Return the [x, y] coordinate for the center point of the cell that contains the specified text.  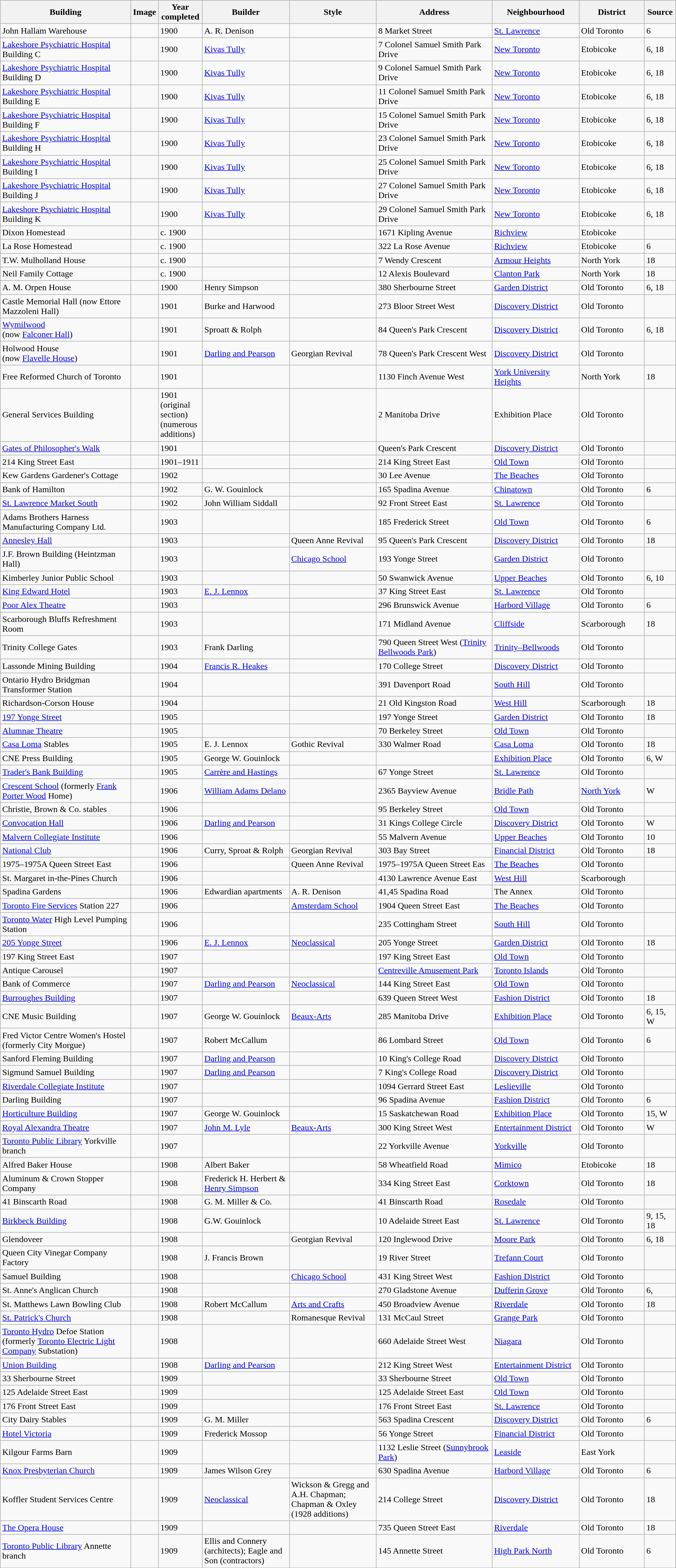
Mimico [536, 1165]
Kew Gardens Gardener's Cottage [66, 476]
25 Colonel Samuel Smith Park Drive [434, 167]
Horticulture Building [66, 1114]
Style [333, 12]
Lassonde Mining Building [66, 666]
2 Manitoba Drive [434, 415]
330 Walmer Road [434, 744]
Lakeshore Psychiatric Hospital Building C [66, 49]
120 Inglewood Drive [434, 1239]
450 Broadview Avenue [434, 1304]
Rosedale [536, 1202]
58 Wheatfield Road [434, 1165]
Toronto Fire Services Station 227 [66, 906]
John William Siddall [246, 503]
1132 Leslie Street (Sunnybrook Park) [434, 1452]
95 Queen's Park Crescent [434, 540]
11 Colonel Samuel Smith Park Drive [434, 96]
273 Bloor Street West [434, 306]
Crescent School (formerly Frank Porter Wood Home) [66, 791]
1975–1975A Queen Street Eas [434, 864]
Bridle Path [536, 791]
431 King Street West [434, 1276]
Ellis and Connery (architects); Eagle and Son (contractors) [246, 1551]
Koffler Student Services Centre [66, 1499]
Alumnae Theatre [66, 731]
214 College Street [434, 1499]
270 Gladstone Avenue [434, 1290]
41,45 Spadina Road [434, 892]
Casa Loma [536, 744]
Curry, Sproat & Rolph [246, 851]
Annesley Hall [66, 540]
Bank of Hamilton [66, 489]
J. Francis Brown [246, 1258]
Chinatown [536, 489]
Cliffside [536, 624]
1975–1975A Queen Street East [66, 864]
6, [660, 1290]
6, 10 [660, 578]
86 Lombard Street [434, 1040]
391 Davenport Road [434, 684]
96 Spadina Avenue [434, 1100]
12 Alexis Boulevard [434, 274]
84 Queen's Park Crescent [434, 330]
Scarborough Bluffs Refreshment Room [66, 624]
G. W. Gouinlock [246, 489]
City Dairy Stables [66, 1420]
Samuel Building [66, 1276]
Niagara [536, 1341]
Poor Alex Theatre [66, 605]
67 Yonge Street [434, 772]
630 Spadina Avenue [434, 1471]
Burroughes Building [66, 998]
Riverdale Collegiate Institute [66, 1086]
Frank Darling [246, 648]
Aluminum & Crown Stopper Company [66, 1183]
15 Colonel Samuel Smith Park Drive [434, 120]
Casa Loma Stables [66, 744]
Toronto Islands [536, 970]
John M. Lyle [246, 1127]
15, W [660, 1114]
Source [660, 12]
Builder [246, 12]
Burke and Harwood [246, 306]
1094 Gerrard Street East [434, 1086]
56 Yonge Street [434, 1434]
Fred Victor Centre Women's Hostel (formerly City Morgue) [66, 1040]
1901–1911 [180, 462]
Hotel Victoria [66, 1434]
Yorkville [536, 1146]
Armour Heights [536, 260]
Edwardian apartments [246, 892]
Spadina Gardens [66, 892]
Glendoveer [66, 1239]
Darling Building [66, 1100]
Adams Brothers Harness Manufacturing Company Ltd. [66, 522]
22 Yorkville Avenue [434, 1146]
285 Manitoba Drive [434, 1016]
Toronto Water High Level Pumping Station [66, 924]
27 Colonel Samuel Smith Park Drive [434, 190]
Moore Park [536, 1239]
212 King Street West [434, 1365]
Knox Presbyterian Church [66, 1471]
Trinity–Bellwoods [536, 648]
Union Building [66, 1365]
Clanton Park [536, 274]
Romanesque Revival [333, 1318]
639 Queen Street West [434, 998]
Gothic Revival [333, 744]
Dixon Homestead [66, 232]
660 Adelaide Street West [434, 1341]
Kilgour Farms Barn [66, 1452]
G.W. Gouinlock [246, 1221]
J.F. Brown Building (Heintzman Hall) [66, 559]
Toronto Public Library Annette branch [66, 1551]
St. Lawrence Market South [66, 503]
7 King's College Road [434, 1072]
CNE Press Building [66, 758]
Malvern Collegiate Institute [66, 837]
1671 Kipling Avenue [434, 232]
50 Swanwick Avenue [434, 578]
10 King's College Road [434, 1058]
300 King Street West [434, 1127]
Sigmund Samuel Building [66, 1072]
T.W. Mulholland House [66, 260]
La Rose Homestead [66, 246]
1130 Finch Avenue West [434, 377]
170 College Street [434, 666]
National Club [66, 851]
Francis R. Heakes [246, 666]
Ontario Hydro Bridgman Transformer Station [66, 684]
King Edward Hotel [66, 592]
7 Colonel Samuel Smith Park Drive [434, 49]
The Opera House [66, 1528]
Holwood House(now Flavelle House) [66, 353]
Trader's Bank Building [66, 772]
Convocation Hall [66, 823]
General Services Building [66, 415]
Lakeshore Psychiatric Hospital Building F [66, 120]
Antique Carousel [66, 970]
East York [612, 1452]
Wymilwood(now Falconer Hall) [66, 330]
Lakeshore Psychiatric Hospital Building H [66, 143]
Queen's Park Crescent [434, 448]
Christie, Brown & Co. stables [66, 809]
Lakeshore Psychiatric Hospital Building I [66, 167]
78 Queen's Park Crescent West [434, 353]
Birkbeck Building [66, 1221]
Richardson-Corson House [66, 703]
380 Sherbourne Street [434, 288]
James Wilson Grey [246, 1471]
92 Front Street East [434, 503]
G. M. Miller [246, 1420]
Albert Baker [246, 1165]
Frederick Mossop [246, 1434]
A. M. Orpen House [66, 288]
Kimberley Junior Public School [66, 578]
15 Saskatchewan Road [434, 1114]
171 Midland Avenue [434, 624]
Toronto Hydro Defoe Station (formerly Toronto Electric Light Company Substation) [66, 1341]
19 River Street [434, 1258]
4130 Lawrence Avenue East [434, 878]
St. Matthews Lawn Bowling Club [66, 1304]
7 Wendy Crescent [434, 260]
Lakeshore Psychiatric Hospital Building D [66, 73]
70 Berkeley Street [434, 731]
Centreville Amusement Park [434, 970]
Amsterdam School [333, 906]
296 Brunswick Avenue [434, 605]
John Hallam Warehouse [66, 31]
322 La Rose Avenue [434, 246]
303 Bay Street [434, 851]
Queen City Vinegar Company Factory [66, 1258]
95 Berkeley Street [434, 809]
Corktown [536, 1183]
Neighbourhood [536, 12]
St. Patrick's Church [66, 1318]
10 Adelaide Street East [434, 1221]
Carrère and Hastings [246, 772]
Henry Simpson [246, 288]
York University Heights [536, 377]
563 Spadina Crescent [434, 1420]
Bank of Commerce [66, 984]
29 Colonel Samuel Smith Park Drive [434, 214]
Leaside [536, 1452]
Sproatt & Rolph [246, 330]
G. M. Miller & Co. [246, 1202]
Address [434, 12]
1901 (original section)(numerous additions) [180, 415]
1904 Queen Street East [434, 906]
William Adams Delano [246, 791]
Trinity College Gates [66, 648]
23 Colonel Samuel Smith Park Drive [434, 143]
790 Queen Street West (Trinity Bellwoods Park) [434, 648]
144 King Street East [434, 984]
9 Colonel Samuel Smith Park Drive [434, 73]
30 Lee Avenue [434, 476]
CNE Music Building [66, 1016]
St. Anne's Anglican Church [66, 1290]
2365 Bayview Avenue [434, 791]
Trefann Court [536, 1258]
Year completed [180, 12]
235 Cottingham Street [434, 924]
6, 15, W [660, 1016]
Grange Park [536, 1318]
St. Margaret in-the-Pines Church [66, 878]
Lakeshore Psychiatric Hospital Building E [66, 96]
Lakeshore Psychiatric Hospital Building J [66, 190]
Sanford Fleming Building [66, 1058]
Free Reformed Church of Toronto [66, 377]
Image [144, 12]
131 McCaul Street [434, 1318]
Lakeshore Psychiatric Hospital Building K [66, 214]
31 Kings College Circle [434, 823]
165 Spadina Avenue [434, 489]
Dufferin Grove [536, 1290]
Alfred Baker House [66, 1165]
Building [66, 12]
District [612, 12]
Toronto Public Library Yorkville branch [66, 1146]
Leslieville [536, 1086]
Royal Alexandra Theatre [66, 1127]
Wickson & Gregg and A.H. Chapman; Chapman & Oxley (1928 additions) [333, 1499]
8 Market Street [434, 31]
37 King Street East [434, 592]
145 Annette Street [434, 1551]
185 Frederick Street [434, 522]
334 King Street East [434, 1183]
21 Old Kingston Road [434, 703]
High Park North [536, 1551]
Castle Memorial Hall (now Ettore Mazzoleni Hall) [66, 306]
Frederick H. Herbert & Henry Simpson [246, 1183]
55 Malvern Avenue [434, 837]
735 Queen Street East [434, 1528]
Arts and Crafts [333, 1304]
10 [660, 837]
6, W [660, 758]
9, 15, 18 [660, 1221]
193 Yonge Street [434, 559]
The Annex [536, 892]
Neil Family Cottage [66, 274]
Gates of Philosopher's Walk [66, 448]
